Detect which cell encompasses the target text, then output its (x, y) center coordinate. 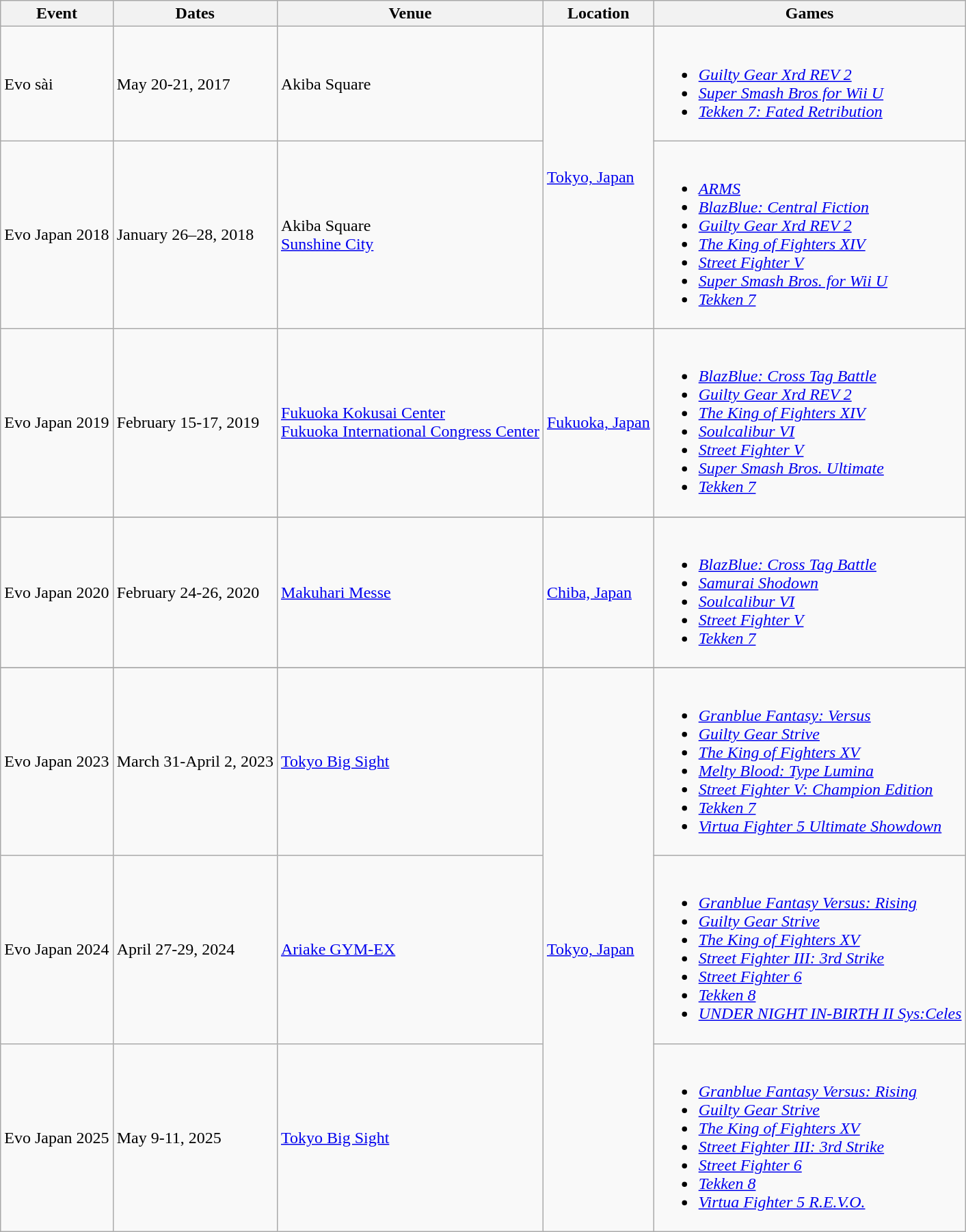
Evo Japan 2019 (57, 422)
Ariake GYM-EX (410, 950)
March 31-April 2, 2023 (195, 761)
ARMSBlazBlue: Central FictionGuilty Gear Xrd REV 2The King of Fighters XIVStreet Fighter VSuper Smash Bros. for Wii UTekken 7 (809, 235)
Akiba Square (410, 83)
February 15-17, 2019 (195, 422)
Evo Japan 2023 (57, 761)
Fukuoka Kokusai CenterFukuoka International Congress Center (410, 422)
Chiba, Japan (598, 592)
Evo Japan 2018 (57, 235)
Location (598, 14)
Makuhari Messe (410, 592)
Evo sài (57, 83)
BlazBlue: Cross Tag BattleSamurai ShodownSoulcalibur VIStreet Fighter VTekken 7 (809, 592)
Evo Japan 2024 (57, 950)
Evo Japan 2025 (57, 1137)
Fukuoka, Japan (598, 422)
Akiba SquareSunshine City (410, 235)
February 24-26, 2020 (195, 592)
January 26–28, 2018 (195, 235)
Games (809, 14)
Venue (410, 14)
BlazBlue: Cross Tag BattleGuilty Gear Xrd REV 2The King of Fighters XIVSoulcalibur VIStreet Fighter VSuper Smash Bros. UltimateTekken 7 (809, 422)
April 27-29, 2024 (195, 950)
May 9-11, 2025 (195, 1137)
Evo Japan 2020 (57, 592)
Guilty Gear Xrd REV 2Super Smash Bros for Wii UTekken 7: Fated Retribution (809, 83)
Event (57, 14)
May 20-21, 2017 (195, 83)
Dates (195, 14)
